For the text-containing cell, return its midpoint in [x, y] coordinate format. 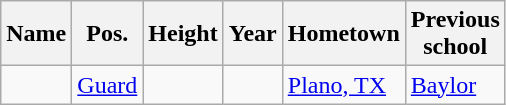
Name [36, 34]
Previousschool [455, 34]
Guard [108, 85]
Height [183, 34]
Pos. [108, 34]
Hometown [344, 34]
Year [252, 34]
Plano, TX [344, 85]
Baylor [455, 85]
